Determine the (X, Y) coordinate at the center of the cell enclosing the given text.  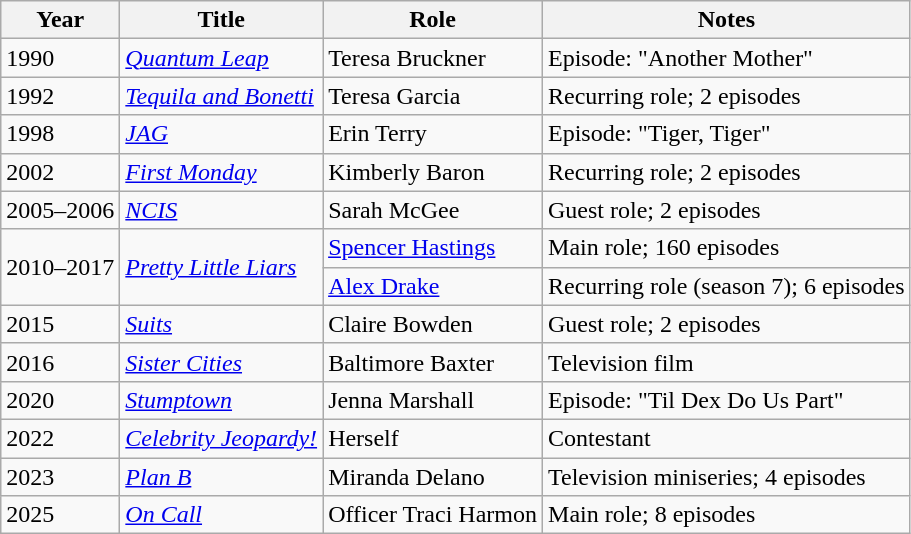
Quantum Leap (222, 58)
Title (222, 20)
Spencer Hastings (433, 248)
Miranda Delano (433, 477)
2016 (60, 362)
1992 (60, 96)
Episode: "Tiger, Tiger" (727, 134)
Role (433, 20)
Contestant (727, 438)
Main role; 8 episodes (727, 515)
Claire Bowden (433, 324)
2023 (60, 477)
Episode: "Another Mother" (727, 58)
1990 (60, 58)
2022 (60, 438)
2010–2017 (60, 267)
First Monday (222, 172)
Teresa Bruckner (433, 58)
On Call (222, 515)
Celebrity Jeopardy! (222, 438)
Plan B (222, 477)
Recurring role (season 7); 6 episodes (727, 286)
2015 (60, 324)
Kimberly Baron (433, 172)
Main role; 160 episodes (727, 248)
Suits (222, 324)
Television miniseries; 4 episodes (727, 477)
Year (60, 20)
Pretty Little Liars (222, 267)
Television film (727, 362)
1998 (60, 134)
2005–2006 (60, 210)
Tequila and Bonetti (222, 96)
Alex Drake (433, 286)
Notes (727, 20)
Episode: "Til Dex Do Us Part" (727, 400)
Baltimore Baxter (433, 362)
Erin Terry (433, 134)
Stumptown (222, 400)
2025 (60, 515)
Sister Cities (222, 362)
2020 (60, 400)
Sarah McGee (433, 210)
Herself (433, 438)
Jenna Marshall (433, 400)
Teresa Garcia (433, 96)
2002 (60, 172)
Officer Traci Harmon (433, 515)
JAG (222, 134)
NCIS (222, 210)
